Find where the given text appears and provide that cell's center as [X, Y] coordinate. 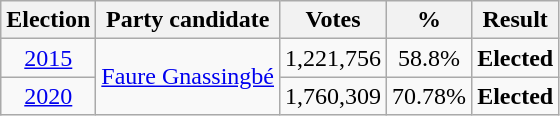
2020 [48, 96]
1,221,756 [334, 58]
2015 [48, 58]
% [430, 20]
58.8% [430, 58]
Election [48, 20]
Party candidate [188, 20]
Faure Gnassingbé [188, 77]
1,760,309 [334, 96]
Votes [334, 20]
70.78% [430, 96]
Result [516, 20]
